For the text-containing cell, return its midpoint in [x, y] coordinate format. 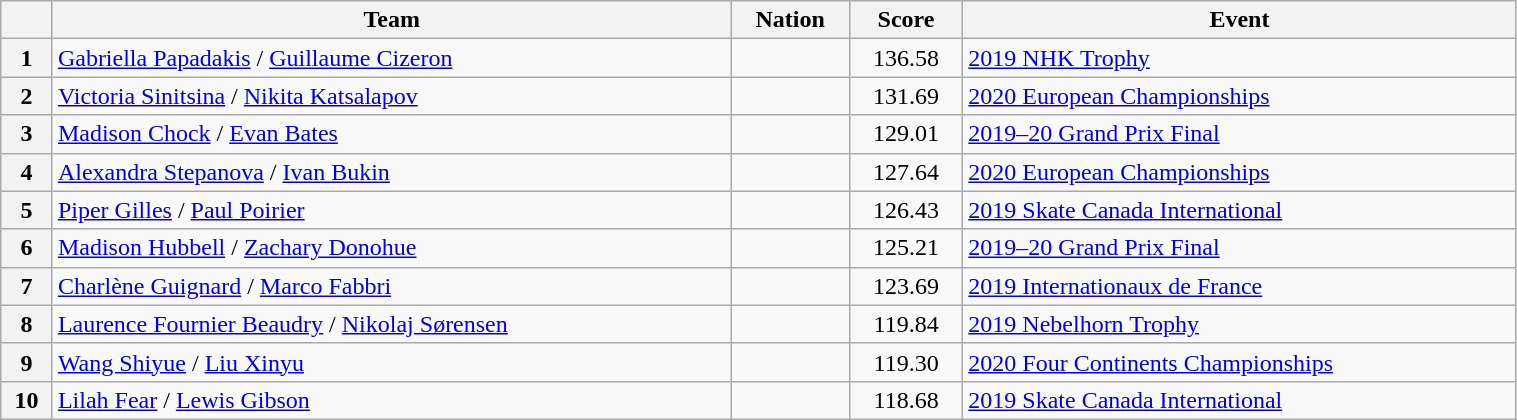
118.68 [906, 400]
6 [27, 248]
2020 Four Continents Championships [1240, 362]
Victoria Sinitsina / Nikita Katsalapov [392, 96]
8 [27, 324]
Gabriella Papadakis / Guillaume Cizeron [392, 58]
2019 Nebelhorn Trophy [1240, 324]
9 [27, 362]
119.84 [906, 324]
131.69 [906, 96]
136.58 [906, 58]
5 [27, 210]
2 [27, 96]
125.21 [906, 248]
Piper Gilles / Paul Poirier [392, 210]
119.30 [906, 362]
Nation [790, 20]
123.69 [906, 286]
4 [27, 172]
1 [27, 58]
Team [392, 20]
7 [27, 286]
Lilah Fear / Lewis Gibson [392, 400]
Score [906, 20]
126.43 [906, 210]
Charlène Guignard / Marco Fabbri [392, 286]
Wang Shiyue / Liu Xinyu [392, 362]
2019 Internationaux de France [1240, 286]
Madison Chock / Evan Bates [392, 134]
10 [27, 400]
2019 NHK Trophy [1240, 58]
129.01 [906, 134]
Event [1240, 20]
3 [27, 134]
Madison Hubbell / Zachary Donohue [392, 248]
Laurence Fournier Beaudry / Nikolaj Sørensen [392, 324]
127.64 [906, 172]
Alexandra Stepanova / Ivan Bukin [392, 172]
